Search for the cell housing the specified text and yield its (x, y) center coordinate. 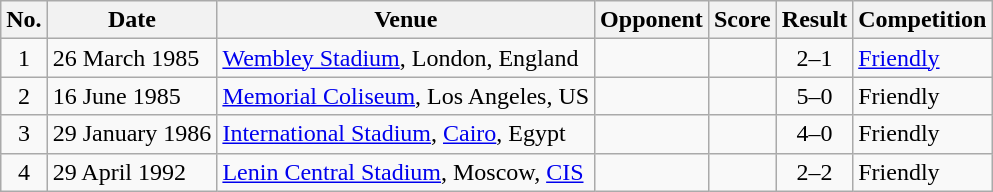
5–0 (814, 96)
Lenin Central Stadium, Moscow, CIS (406, 172)
16 June 1985 (132, 96)
4–0 (814, 134)
3 (24, 134)
Result (814, 20)
International Stadium, Cairo, Egypt (406, 134)
2–1 (814, 58)
26 March 1985 (132, 58)
1 (24, 58)
Opponent (652, 20)
2 (24, 96)
2–2 (814, 172)
Score (742, 20)
Memorial Coliseum, Los Angeles, US (406, 96)
29 January 1986 (132, 134)
Venue (406, 20)
Competition (922, 20)
Wembley Stadium, London, England (406, 58)
4 (24, 172)
29 April 1992 (132, 172)
Date (132, 20)
No. (24, 20)
